Find where the given text appears and provide that cell's center as (x, y) coordinate. 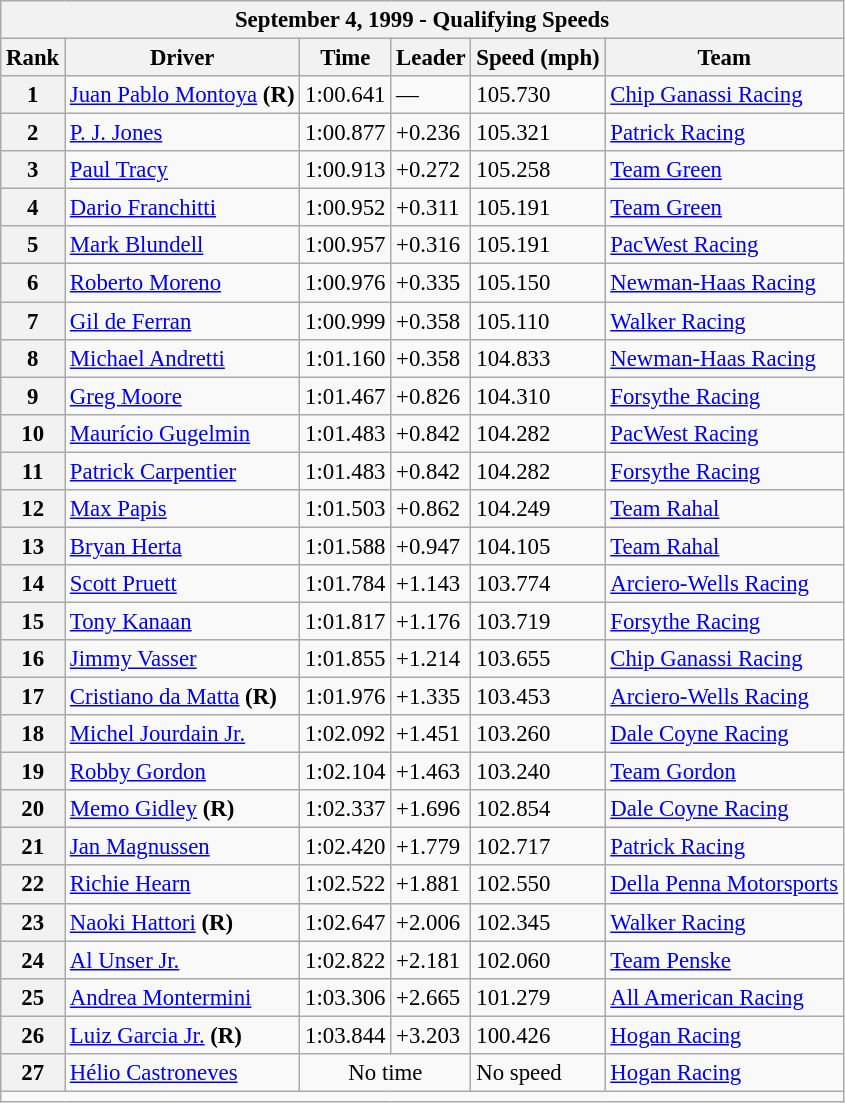
1:00.877 (346, 133)
105.150 (538, 283)
+1.779 (431, 847)
Cristiano da Matta (R) (182, 697)
Jan Magnussen (182, 847)
104.249 (538, 509)
No time (386, 1073)
102.717 (538, 847)
1:02.647 (346, 922)
Time (346, 58)
102.060 (538, 960)
1:01.784 (346, 584)
24 (33, 960)
Driver (182, 58)
Paul Tracy (182, 170)
26 (33, 1035)
11 (33, 471)
105.258 (538, 170)
2 (33, 133)
1:01.160 (346, 358)
Andrea Montermini (182, 997)
9 (33, 396)
104.833 (538, 358)
1:01.817 (346, 621)
Scott Pruett (182, 584)
3 (33, 170)
100.426 (538, 1035)
1:00.957 (346, 245)
103.260 (538, 734)
21 (33, 847)
13 (33, 546)
8 (33, 358)
1:00.641 (346, 95)
103.719 (538, 621)
105.730 (538, 95)
Team (724, 58)
Team Gordon (724, 772)
1:00.952 (346, 208)
1:02.092 (346, 734)
Dario Franchitti (182, 208)
1:01.588 (346, 546)
1:03.306 (346, 997)
Max Papis (182, 509)
18 (33, 734)
Roberto Moreno (182, 283)
+1.214 (431, 659)
23 (33, 922)
1:00.999 (346, 321)
1:02.522 (346, 885)
105.321 (538, 133)
+1.463 (431, 772)
+1.881 (431, 885)
+0.862 (431, 509)
Rank (33, 58)
Patrick Carpentier (182, 471)
+1.143 (431, 584)
1:01.855 (346, 659)
17 (33, 697)
— (431, 95)
20 (33, 809)
22 (33, 885)
+0.335 (431, 283)
Richie Hearn (182, 885)
102.854 (538, 809)
Speed (mph) (538, 58)
19 (33, 772)
+0.947 (431, 546)
No speed (538, 1073)
Tony Kanaan (182, 621)
1:01.503 (346, 509)
Robby Gordon (182, 772)
Hélio Castroneves (182, 1073)
10 (33, 433)
+2.006 (431, 922)
1:01.976 (346, 697)
Della Penna Motorsports (724, 885)
12 (33, 509)
103.655 (538, 659)
+2.665 (431, 997)
1:00.913 (346, 170)
27 (33, 1073)
+1.176 (431, 621)
Juan Pablo Montoya (R) (182, 95)
15 (33, 621)
1:02.822 (346, 960)
4 (33, 208)
Leader (431, 58)
Team Penske (724, 960)
All American Racing (724, 997)
1:01.467 (346, 396)
+3.203 (431, 1035)
1:02.420 (346, 847)
Mark Blundell (182, 245)
+0.311 (431, 208)
September 4, 1999 - Qualifying Speeds (422, 20)
Gil de Ferran (182, 321)
101.279 (538, 997)
+2.181 (431, 960)
7 (33, 321)
Luiz Garcia Jr. (R) (182, 1035)
1:03.844 (346, 1035)
102.345 (538, 922)
+0.236 (431, 133)
Al Unser Jr. (182, 960)
1 (33, 95)
25 (33, 997)
1:02.337 (346, 809)
1:00.976 (346, 283)
102.550 (538, 885)
Michael Andretti (182, 358)
104.105 (538, 546)
Greg Moore (182, 396)
1:02.104 (346, 772)
Maurício Gugelmin (182, 433)
Memo Gidley (R) (182, 809)
+1.335 (431, 697)
Bryan Herta (182, 546)
+0.826 (431, 396)
105.110 (538, 321)
+1.696 (431, 809)
103.240 (538, 772)
103.774 (538, 584)
+0.272 (431, 170)
P. J. Jones (182, 133)
Naoki Hattori (R) (182, 922)
6 (33, 283)
5 (33, 245)
Michel Jourdain Jr. (182, 734)
+0.316 (431, 245)
Jimmy Vasser (182, 659)
16 (33, 659)
+1.451 (431, 734)
104.310 (538, 396)
103.453 (538, 697)
14 (33, 584)
